Provide the (x, y) coordinate of the cell's center where the given text is located.  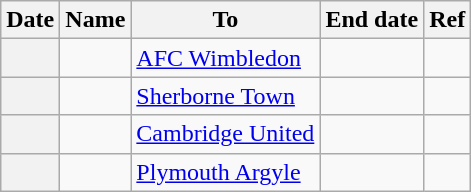
Name (96, 20)
End date (372, 20)
Plymouth Argyle (226, 172)
Ref (448, 20)
Cambridge United (226, 134)
To (226, 20)
Date (30, 20)
Sherborne Town (226, 96)
AFC Wimbledon (226, 58)
